Identify which cell holds the provided text, then report its [X, Y] central coordinate. 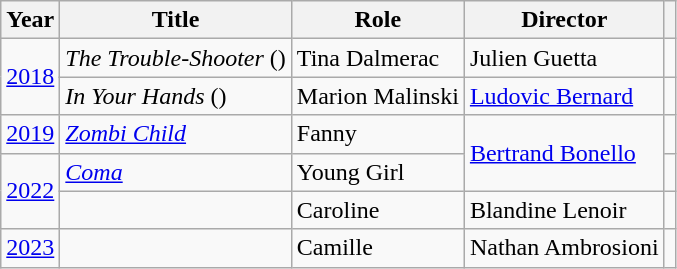
2023 [30, 248]
Nathan Ambrosioni [564, 248]
Julien Guetta [564, 58]
Director [564, 20]
Fanny [378, 134]
Blandine Lenoir [564, 210]
Ludovic Bernard [564, 96]
In Your Hands () [176, 96]
2019 [30, 134]
Tina Dalmerac [378, 58]
Role [378, 20]
2018 [30, 77]
2022 [30, 191]
Title [176, 20]
Coma [176, 172]
Caroline [378, 210]
Camille [378, 248]
The Trouble-Shooter () [176, 58]
Marion Malinski [378, 96]
Zombi Child [176, 134]
Year [30, 20]
Young Girl [378, 172]
Bertrand Bonello [564, 153]
